Find where the given text appears and provide that cell's center as [X, Y] coordinate. 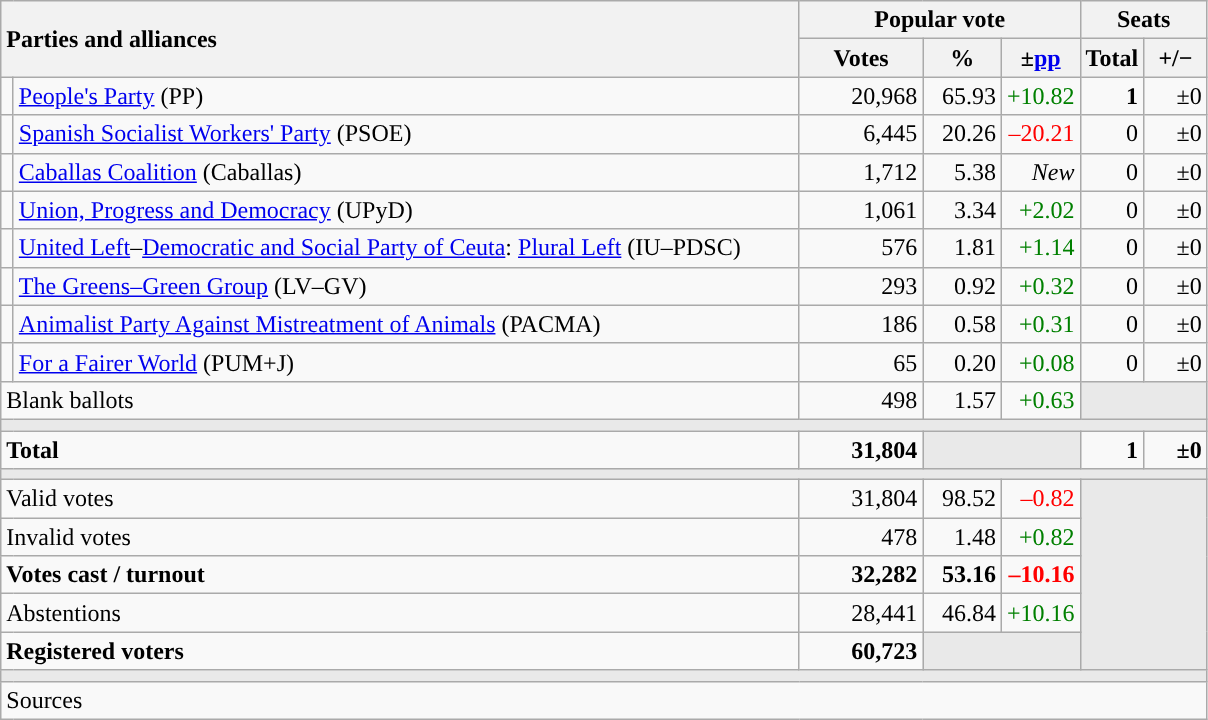
United Left–Democratic and Social Party of Ceuta: Plural Left (IU–PDSC) [406, 248]
1,712 [861, 172]
60,723 [861, 651]
Blank ballots [400, 400]
Parties and alliances [400, 39]
0.92 [962, 286]
+0.31 [1040, 324]
65 [861, 362]
46.84 [962, 613]
+2.02 [1040, 210]
±pp [1040, 58]
1.57 [962, 400]
Votes [861, 58]
Abstentions [400, 613]
% [962, 58]
0.58 [962, 324]
+0.63 [1040, 400]
Votes cast / turnout [400, 575]
+0.82 [1040, 537]
+0.08 [1040, 362]
498 [861, 400]
Invalid votes [400, 537]
People's Party (PP) [406, 96]
1.81 [962, 248]
Caballas Coalition (Caballas) [406, 172]
Seats [1144, 20]
32,282 [861, 575]
Sources [604, 700]
20.26 [962, 134]
Registered voters [400, 651]
576 [861, 248]
Spanish Socialist Workers' Party (PSOE) [406, 134]
+0.32 [1040, 286]
+1.14 [1040, 248]
0.20 [962, 362]
3.34 [962, 210]
+/− [1176, 58]
+10.16 [1040, 613]
20,968 [861, 96]
New [1040, 172]
–10.16 [1040, 575]
98.52 [962, 499]
–0.82 [1040, 499]
Union, Progress and Democracy (UPyD) [406, 210]
Popular vote [940, 20]
The Greens–Green Group (LV–GV) [406, 286]
65.93 [962, 96]
Valid votes [400, 499]
+10.82 [1040, 96]
53.16 [962, 575]
6,445 [861, 134]
–20.21 [1040, 134]
28,441 [861, 613]
Animalist Party Against Mistreatment of Animals (PACMA) [406, 324]
293 [861, 286]
1.48 [962, 537]
5.38 [962, 172]
1,061 [861, 210]
186 [861, 324]
For a Fairer World (PUM+J) [406, 362]
478 [861, 537]
